Capture the cell that displays the provided text and extract its [X, Y] central coordinate. 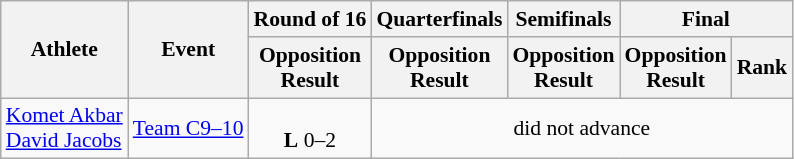
Komet AkbarDavid Jacobs [64, 128]
Event [188, 50]
Athlete [64, 50]
Quarterfinals [439, 19]
L 0–2 [310, 128]
Final [706, 19]
Semifinals [563, 19]
Rank [762, 68]
did not advance [582, 128]
Team C9–10 [188, 128]
Round of 16 [310, 19]
